Return the [X, Y] coordinate for the center point of the cell that contains the specified text.  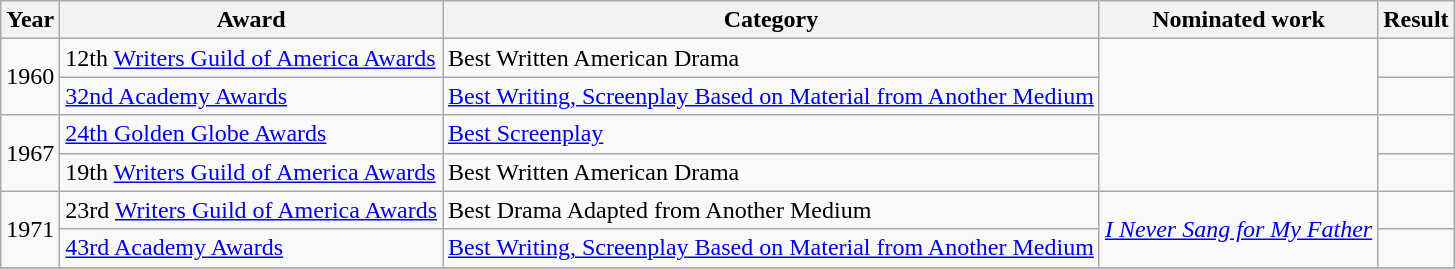
Result [1416, 20]
19th Writers Guild of America Awards [252, 172]
Category [772, 20]
43rd Academy Awards [252, 248]
32nd Academy Awards [252, 96]
Year [30, 20]
Award [252, 20]
1967 [30, 153]
Best Screenplay [772, 134]
12th Writers Guild of America Awards [252, 58]
Nominated work [1238, 20]
1960 [30, 77]
I Never Sang for My Father [1238, 229]
Best Drama Adapted from Another Medium [772, 210]
1971 [30, 229]
24th Golden Globe Awards [252, 134]
23rd Writers Guild of America Awards [252, 210]
